Output the [x, y] coordinate of the center of the cell containing the given text.  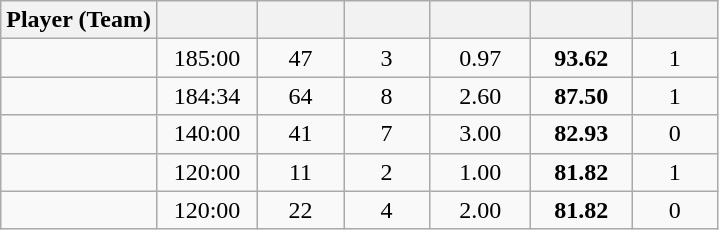
184:34 [206, 96]
8 [387, 96]
3.00 [480, 134]
1.00 [480, 172]
0.97 [480, 58]
47 [301, 58]
7 [387, 134]
93.62 [582, 58]
Player (Team) [79, 20]
140:00 [206, 134]
22 [301, 210]
2.60 [480, 96]
2.00 [480, 210]
41 [301, 134]
64 [301, 96]
82.93 [582, 134]
87.50 [582, 96]
4 [387, 210]
11 [301, 172]
2 [387, 172]
3 [387, 58]
185:00 [206, 58]
